For the text-containing cell, return its midpoint in (X, Y) coordinate format. 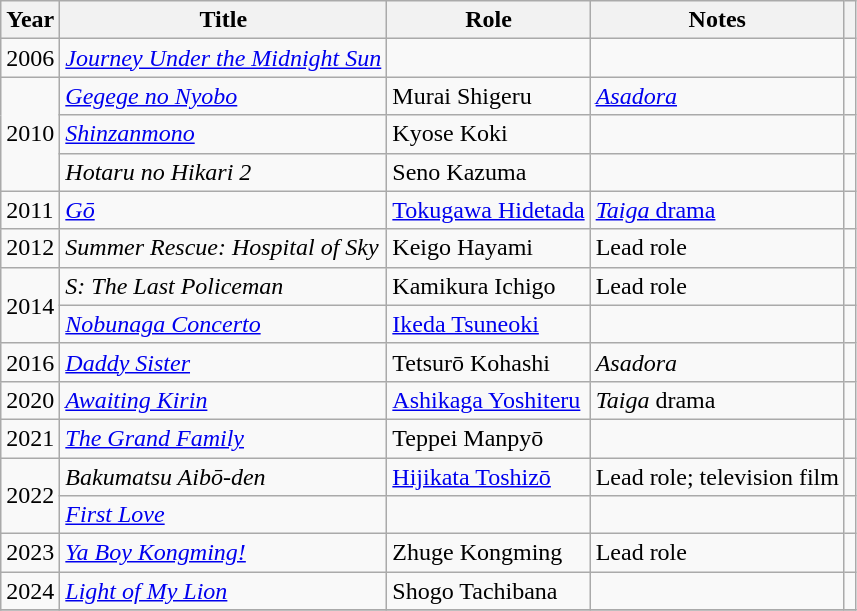
Ikeda Tsuneoki (488, 324)
2016 (30, 362)
Keigo Hayami (488, 248)
Notes (717, 20)
Year (30, 20)
Tokugawa Hidetada (488, 210)
Gegege no Nyobo (224, 96)
Lead role; television film (717, 477)
2010 (30, 134)
Nobunaga Concerto (224, 324)
Zhuge Kongming (488, 553)
S: The Last Policeman (224, 286)
Summer Rescue: Hospital of Sky (224, 248)
Murai Shigeru (488, 96)
Seno Kazuma (488, 172)
First Love (224, 515)
Gō (224, 210)
2014 (30, 305)
2023 (30, 553)
Kamikura Ichigo (488, 286)
Journey Under the Midnight Sun (224, 58)
Kyose Koki (488, 134)
Title (224, 20)
Tetsurō Kohashi (488, 362)
Ya Boy Kongming! (224, 553)
Shogo Tachibana (488, 591)
Role (488, 20)
2020 (30, 400)
2006 (30, 58)
Hijikata Toshizō (488, 477)
2022 (30, 496)
The Grand Family (224, 438)
2021 (30, 438)
Ashikaga Yoshiteru (488, 400)
Teppei Manpyō (488, 438)
Hotaru no Hikari 2 (224, 172)
Bakumatsu Aibō-den (224, 477)
Awaiting Kirin (224, 400)
2024 (30, 591)
Shinzanmono (224, 134)
2011 (30, 210)
2012 (30, 248)
Light of My Lion (224, 591)
Daddy Sister (224, 362)
